Determine the (X, Y) coordinate at the center of the cell enclosing the given text.  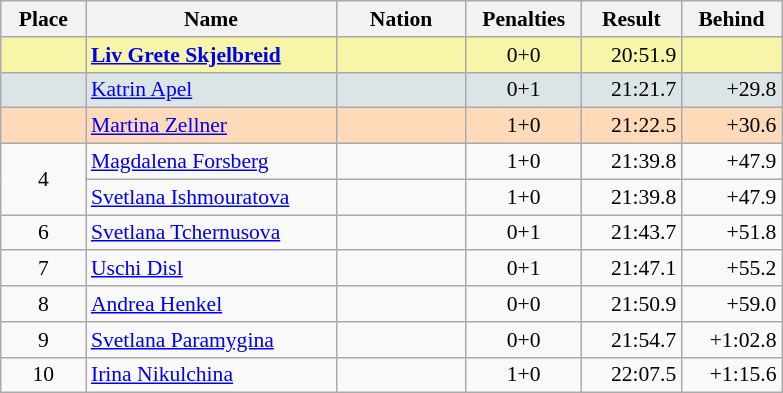
Liv Grete Skjelbreid (211, 55)
Svetlana Ishmouratova (211, 197)
Result (631, 19)
+59.0 (731, 304)
Uschi Disl (211, 269)
Behind (731, 19)
21:22.5 (631, 126)
8 (44, 304)
20:51.9 (631, 55)
9 (44, 340)
Nation (401, 19)
21:47.1 (631, 269)
10 (44, 375)
+51.8 (731, 233)
21:50.9 (631, 304)
Name (211, 19)
+55.2 (731, 269)
+1:02.8 (731, 340)
+29.8 (731, 90)
Magdalena Forsberg (211, 162)
7 (44, 269)
+1:15.6 (731, 375)
4 (44, 180)
Martina Zellner (211, 126)
6 (44, 233)
Svetlana Tchernusova (211, 233)
21:54.7 (631, 340)
22:07.5 (631, 375)
21:21.7 (631, 90)
Svetlana Paramygina (211, 340)
Andrea Henkel (211, 304)
+30.6 (731, 126)
21:43.7 (631, 233)
Katrin Apel (211, 90)
Place (44, 19)
Irina Nikulchina (211, 375)
Penalties (524, 19)
